From the cell containing the given text, extract its center point as (x, y) coordinate. 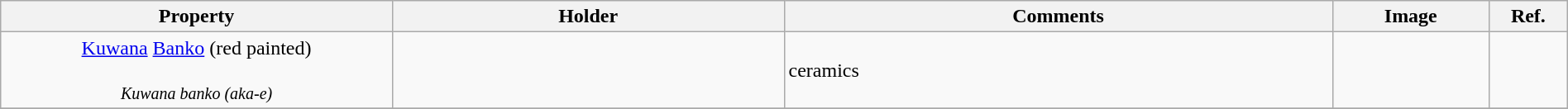
Ref. (1528, 17)
Property (197, 17)
Image (1411, 17)
Comments (1059, 17)
Kuwana Banko (red painted)Kuwana banko (aka-e) (197, 70)
ceramics (1059, 70)
Holder (588, 17)
